Find where the given text appears and provide that cell's center as (X, Y) coordinate. 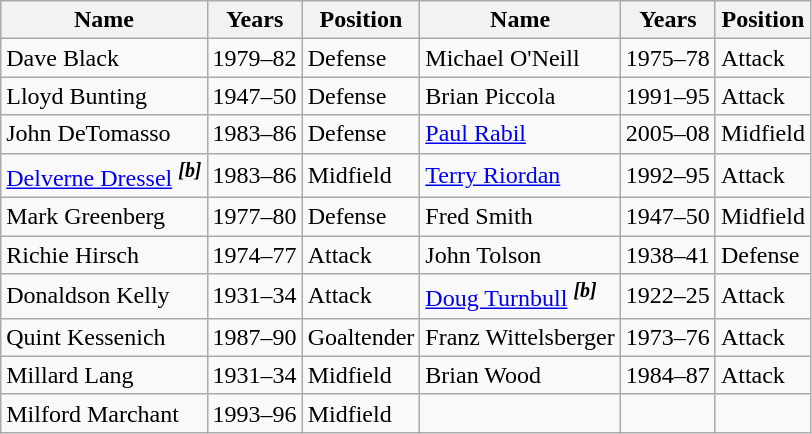
1938–41 (668, 255)
Brian Wood (520, 375)
Franz Wittelsberger (520, 337)
Terry Riordan (520, 176)
John Tolson (520, 255)
1991–95 (668, 96)
Brian Piccola (520, 96)
Lloyd Bunting (104, 96)
1993–96 (254, 413)
Richie Hirsch (104, 255)
1987–90 (254, 337)
1975–78 (668, 58)
Michael O'Neill (520, 58)
Millard Lang (104, 375)
1984–87 (668, 375)
Doug Turnbull [b] (520, 296)
Donaldson Kelly (104, 296)
1974–77 (254, 255)
2005–08 (668, 134)
Dave Black (104, 58)
Delverne Dressel [b] (104, 176)
1977–80 (254, 217)
1979–82 (254, 58)
1992–95 (668, 176)
John DeTomasso (104, 134)
1922–25 (668, 296)
Mark Greenberg (104, 217)
Milford Marchant (104, 413)
1973–76 (668, 337)
Fred Smith (520, 217)
Paul Rabil (520, 134)
Goaltender (361, 337)
Quint Kessenich (104, 337)
